Search for the cell housing the specified text and yield its [x, y] center coordinate. 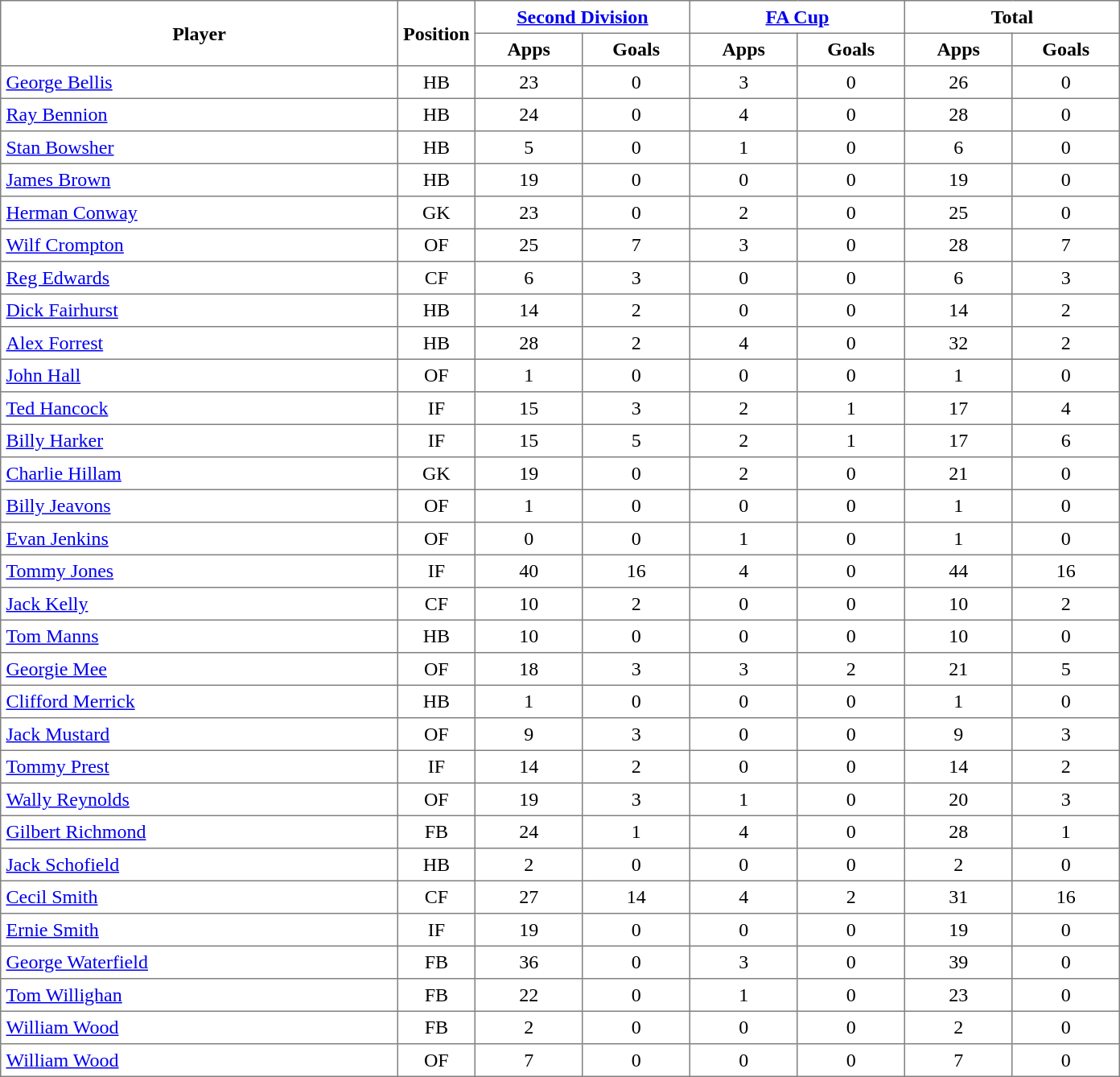
Ernie Smith [200, 930]
Ted Hancock [200, 408]
Total [1012, 17]
Player [200, 34]
31 [958, 897]
George Waterfield [200, 962]
26 [958, 82]
20 [958, 799]
32 [958, 343]
Charlie Hillam [200, 473]
Stan Bowsher [200, 147]
Wally Reynolds [200, 799]
44 [958, 571]
22 [529, 995]
40 [529, 571]
39 [958, 962]
Clifford Merrick [200, 701]
Position [436, 34]
Cecil Smith [200, 897]
Gilbert Richmond [200, 831]
27 [529, 897]
Alex Forrest [200, 343]
FA Cup [797, 17]
Herman Conway [200, 213]
Jack Schofield [200, 864]
Ray Bennion [200, 114]
Jack Mustard [200, 734]
Evan Jenkins [200, 538]
Jack Kelly [200, 604]
Tom Manns [200, 636]
Second Division [583, 17]
Billy Harker [200, 440]
John Hall [200, 375]
Wilf Crompton [200, 245]
18 [529, 669]
Reg Edwards [200, 278]
Dick Fairhurst [200, 310]
36 [529, 962]
Georgie Mee [200, 669]
Tommy Prest [200, 766]
George Bellis [200, 82]
Tommy Jones [200, 571]
Tom Willighan [200, 995]
Billy Jeavons [200, 505]
James Brown [200, 179]
